Extract the [X, Y] coordinate from the center of the cell holding the provided text.  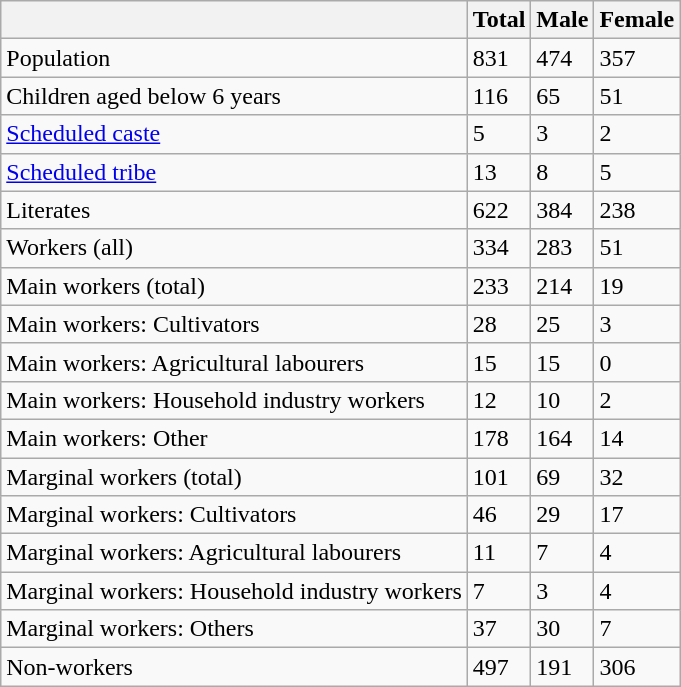
283 [562, 248]
0 [637, 362]
Marginal workers: Cultivators [234, 515]
46 [499, 515]
164 [562, 438]
28 [499, 324]
Marginal workers: Others [234, 629]
238 [637, 210]
29 [562, 515]
Main workers: Other [234, 438]
Main workers: Household industry workers [234, 400]
Children aged below 6 years [234, 96]
Main workers (total) [234, 286]
474 [562, 58]
37 [499, 629]
65 [562, 96]
Main workers: Agricultural labourers [234, 362]
334 [499, 248]
384 [562, 210]
233 [499, 286]
Literates [234, 210]
Scheduled tribe [234, 172]
Scheduled caste [234, 134]
Male [562, 20]
Workers (all) [234, 248]
11 [499, 553]
25 [562, 324]
Total [499, 20]
Marginal workers: Agricultural labourers [234, 553]
306 [637, 667]
Marginal workers (total) [234, 477]
13 [499, 172]
101 [499, 477]
622 [499, 210]
10 [562, 400]
831 [499, 58]
116 [499, 96]
214 [562, 286]
19 [637, 286]
Marginal workers: Household industry workers [234, 591]
8 [562, 172]
Population [234, 58]
497 [499, 667]
14 [637, 438]
17 [637, 515]
69 [562, 477]
30 [562, 629]
Main workers: Cultivators [234, 324]
357 [637, 58]
32 [637, 477]
178 [499, 438]
Non-workers [234, 667]
191 [562, 667]
12 [499, 400]
Female [637, 20]
